Output the [x, y] coordinate of the center of the cell containing the given text.  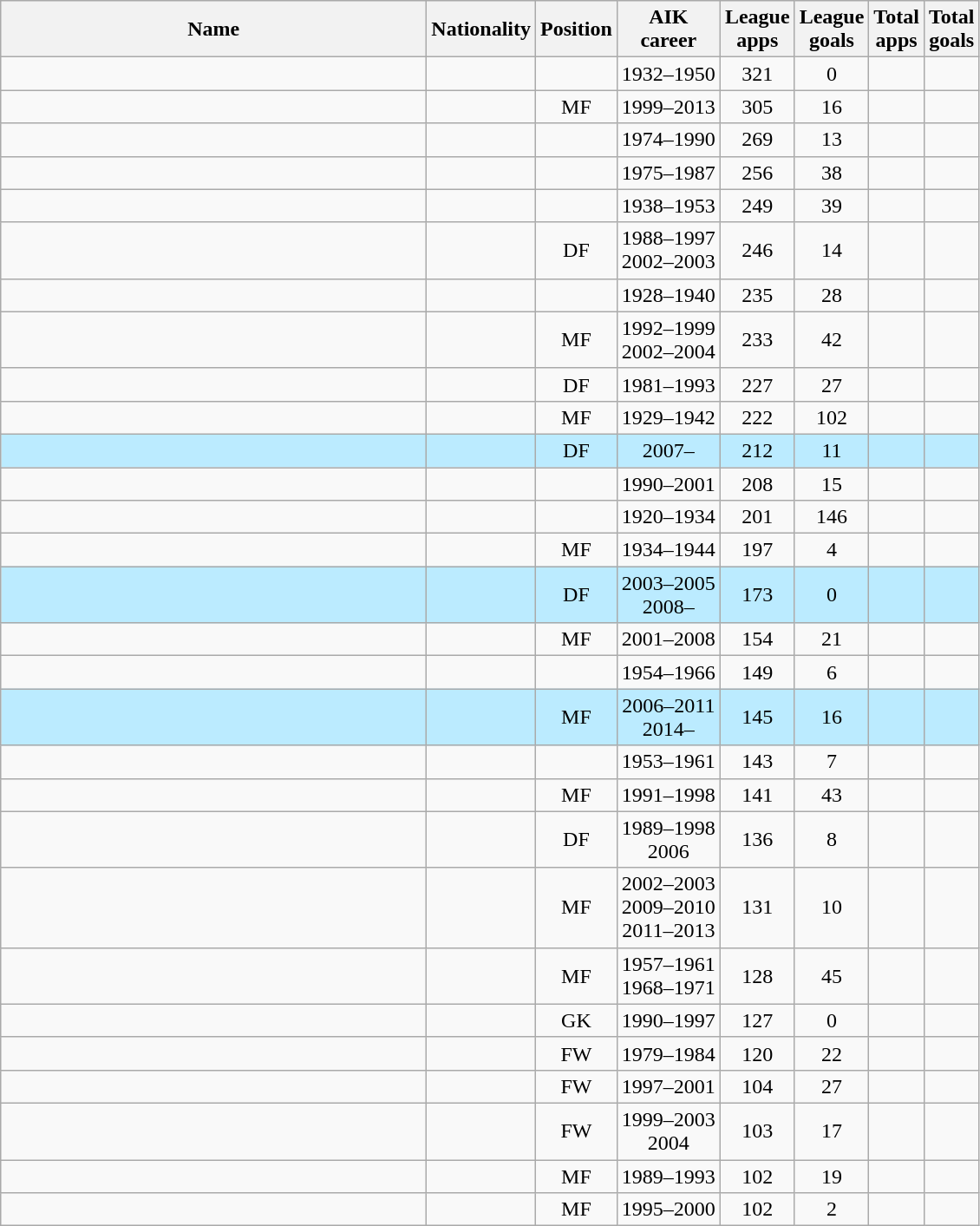
1929–1942 [668, 417]
42 [832, 340]
136 [757, 840]
246 [757, 250]
201 [757, 517]
2007– [668, 450]
Totalgoals [951, 30]
39 [832, 206]
1979–1984 [668, 1053]
28 [832, 295]
43 [832, 795]
233 [757, 340]
321 [757, 74]
2006–20112014– [668, 717]
Leaguegoals [832, 30]
256 [757, 173]
1990–2001 [668, 483]
Name [213, 30]
1932–1950 [668, 74]
1999–2013 [668, 107]
145 [757, 717]
Position [577, 30]
15 [832, 483]
131 [757, 908]
1954–1966 [668, 672]
249 [757, 206]
21 [832, 639]
2001–2008 [668, 639]
104 [757, 1086]
10 [832, 908]
1988–19972002–2003 [668, 250]
1920–1934 [668, 517]
1990–1997 [668, 1020]
1999–20032004 [668, 1131]
19 [832, 1176]
2 [832, 1210]
197 [757, 550]
7 [832, 762]
222 [757, 417]
1989–1993 [668, 1176]
173 [757, 595]
212 [757, 450]
1974–1990 [668, 140]
1991–1998 [668, 795]
227 [757, 384]
141 [757, 795]
208 [757, 483]
2003–20052008– [668, 595]
2002–20032009–20102011–2013 [668, 908]
154 [757, 639]
128 [757, 975]
14 [832, 250]
235 [757, 295]
1989–19982006 [668, 840]
1934–1944 [668, 550]
11 [832, 450]
149 [757, 672]
120 [757, 1053]
8 [832, 840]
127 [757, 1020]
38 [832, 173]
1928–1940 [668, 295]
45 [832, 975]
6 [832, 672]
22 [832, 1053]
Leagueapps [757, 30]
1997–2001 [668, 1086]
Totalapps [897, 30]
1992–19992002–2004 [668, 340]
4 [832, 550]
305 [757, 107]
13 [832, 140]
17 [832, 1131]
1995–2000 [668, 1210]
1938–1953 [668, 206]
103 [757, 1131]
1975–1987 [668, 173]
146 [832, 517]
AIKcareer [668, 30]
1957–19611968–1971 [668, 975]
1981–1993 [668, 384]
269 [757, 140]
143 [757, 762]
Nationality [481, 30]
1953–1961 [668, 762]
GK [577, 1020]
